Identify which cell holds the provided text, then report its (x, y) central coordinate. 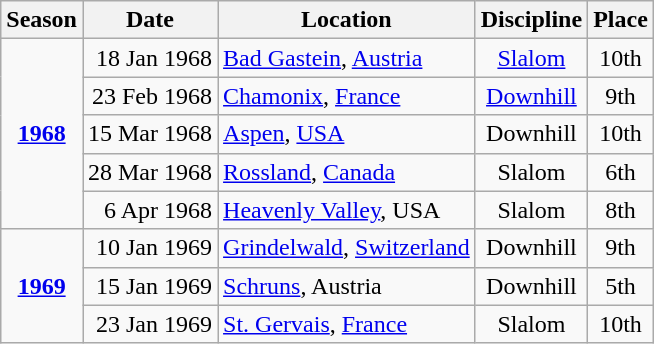
8th (621, 210)
23 Jan 1969 (150, 324)
Rossland, Canada (347, 172)
Heavenly Valley, USA (347, 210)
28 Mar 1968 (150, 172)
Schruns, Austria (347, 286)
Place (621, 20)
5th (621, 286)
15 Mar 1968 (150, 134)
Bad Gastein, Austria (347, 58)
Chamonix, France (347, 96)
23 Feb 1968 (150, 96)
10 Jan 1969 (150, 248)
18 Jan 1968 (150, 58)
15 Jan 1969 (150, 286)
Date (150, 20)
1969 (42, 286)
1968 (42, 134)
St. Gervais, France (347, 324)
Discipline (531, 20)
Aspen, USA (347, 134)
Location (347, 20)
Grindelwald, Switzerland (347, 248)
6th (621, 172)
6 Apr 1968 (150, 210)
Season (42, 20)
